Scan for the cell matching the given text and deliver its (x, y) coordinate at center. 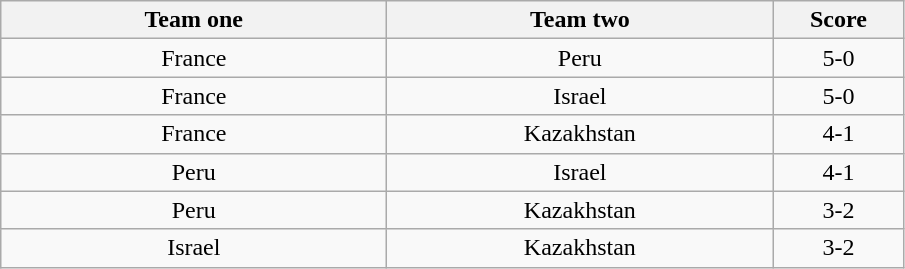
Score (838, 20)
Team two (580, 20)
Team one (194, 20)
